Find where the given text appears and provide that cell's center as (X, Y) coordinate. 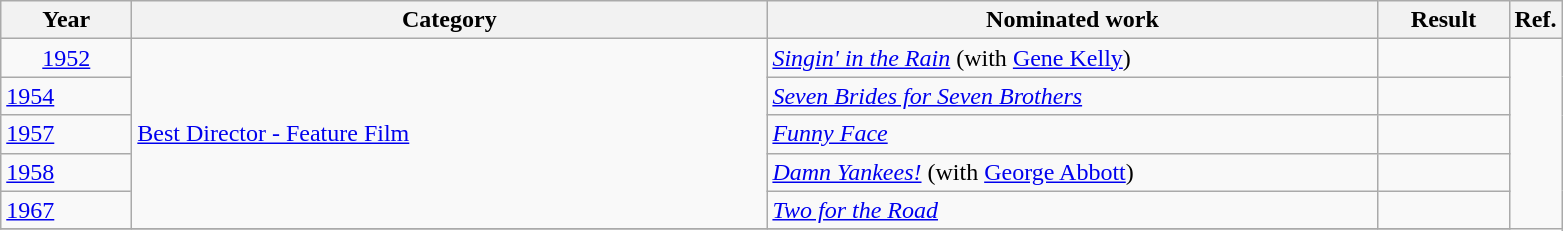
1952 (66, 58)
Year (66, 20)
Nominated work (1072, 20)
Ref. (1536, 20)
Result (1444, 20)
Funny Face (1072, 134)
Seven Brides for Seven Brothers (1072, 96)
1958 (66, 172)
Two for the Road (1072, 210)
Category (450, 20)
Singin' in the Rain (with Gene Kelly) (1072, 58)
Damn Yankees! (with George Abbott) (1072, 172)
1954 (66, 96)
Best Director - Feature Film (450, 134)
1967 (66, 210)
1957 (66, 134)
